Determine the (x, y) coordinate at the center of the cell enclosing the given text.  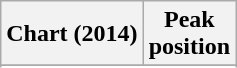
Chart (2014) (72, 34)
Peakposition (189, 34)
